Find where the given text appears and provide that cell's center as [x, y] coordinate. 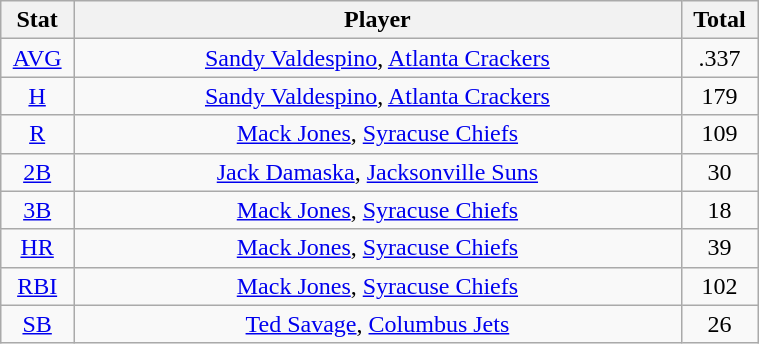
3B [38, 210]
109 [719, 134]
2B [38, 172]
R [38, 134]
26 [719, 324]
HR [38, 248]
Jack Damaska, Jacksonville Suns [378, 172]
102 [719, 286]
Total [719, 20]
H [38, 96]
.337 [719, 58]
Player [378, 20]
RBI [38, 286]
30 [719, 172]
Stat [38, 20]
SB [38, 324]
AVG [38, 58]
179 [719, 96]
39 [719, 248]
18 [719, 210]
Ted Savage, Columbus Jets [378, 324]
